Find where the given text appears and provide that cell's center as [x, y] coordinate. 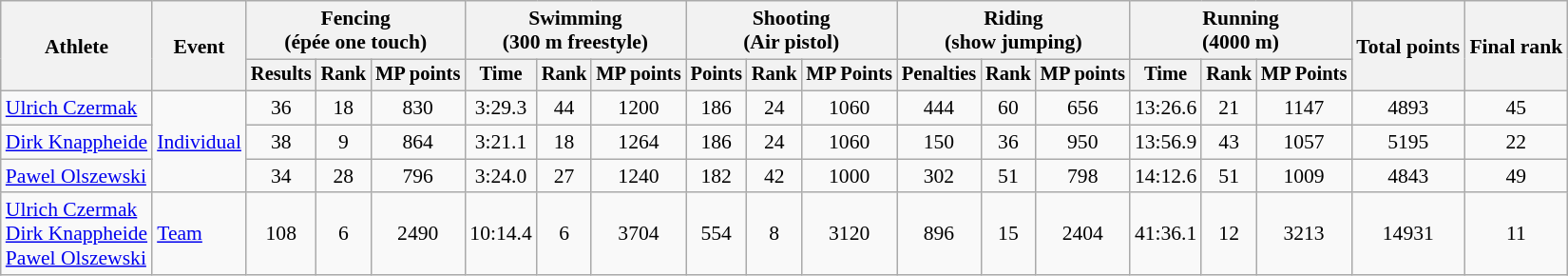
Swimming(300 m freestyle) [575, 30]
444 [939, 108]
Penalties [939, 75]
41:36.1 [1165, 234]
798 [1083, 176]
10:14.4 [500, 234]
Points [717, 75]
182 [717, 176]
950 [1083, 143]
896 [939, 234]
13:56.9 [1165, 143]
1057 [1304, 143]
Fencing(épée one touch) [355, 30]
5195 [1408, 143]
Ulrich CzermakDirk KnappheidePawel Olszewski [76, 234]
44 [564, 108]
15 [1008, 234]
554 [717, 234]
13:26.6 [1165, 108]
4893 [1408, 108]
796 [418, 176]
Individual [200, 143]
38 [281, 143]
Ulrich Czermak [76, 108]
3120 [850, 234]
14931 [1408, 234]
Riding(show jumping) [1013, 30]
43 [1229, 143]
12 [1229, 234]
4843 [1408, 176]
Dirk Knappheide [76, 143]
28 [344, 176]
8 [774, 234]
150 [939, 143]
1009 [1304, 176]
11 [1516, 234]
864 [418, 143]
1200 [639, 108]
Team [200, 234]
3:24.0 [500, 176]
Event [200, 46]
45 [1516, 108]
3:29.3 [500, 108]
Final rank [1516, 46]
Results [281, 75]
Athlete [76, 46]
3:21.1 [500, 143]
830 [418, 108]
302 [939, 176]
1264 [639, 143]
3213 [1304, 234]
34 [281, 176]
Shooting(Air pistol) [792, 30]
108 [281, 234]
1147 [1304, 108]
1240 [639, 176]
Pawel Olszewski [76, 176]
2490 [418, 234]
2404 [1083, 234]
656 [1083, 108]
14:12.6 [1165, 176]
60 [1008, 108]
3704 [639, 234]
1000 [850, 176]
27 [564, 176]
49 [1516, 176]
Total points [1408, 46]
Running(4000 m) [1241, 30]
42 [774, 176]
9 [344, 143]
21 [1229, 108]
22 [1516, 143]
